Scan for the cell matching the given text and deliver its [x, y] coordinate at center. 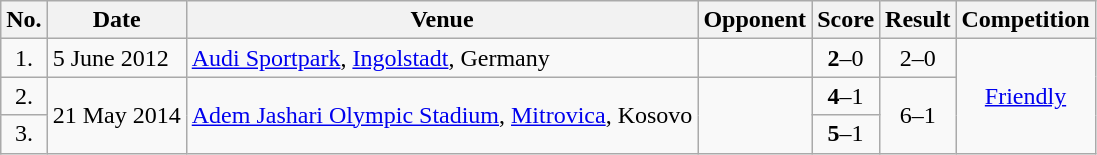
No. [24, 20]
Venue [442, 20]
Adem Jashari Olympic Stadium, Mitrovica, Kosovo [442, 115]
5–1 [846, 134]
4–1 [846, 96]
21 May 2014 [116, 115]
Competition [1026, 20]
6–1 [918, 115]
Opponent [755, 20]
3. [24, 134]
Friendly [1026, 96]
Audi Sportpark, Ingolstadt, Germany [442, 58]
2. [24, 96]
Score [846, 20]
Date [116, 20]
Result [918, 20]
5 June 2012 [116, 58]
1. [24, 58]
